Return [x, y] of the center of cell containing provided text 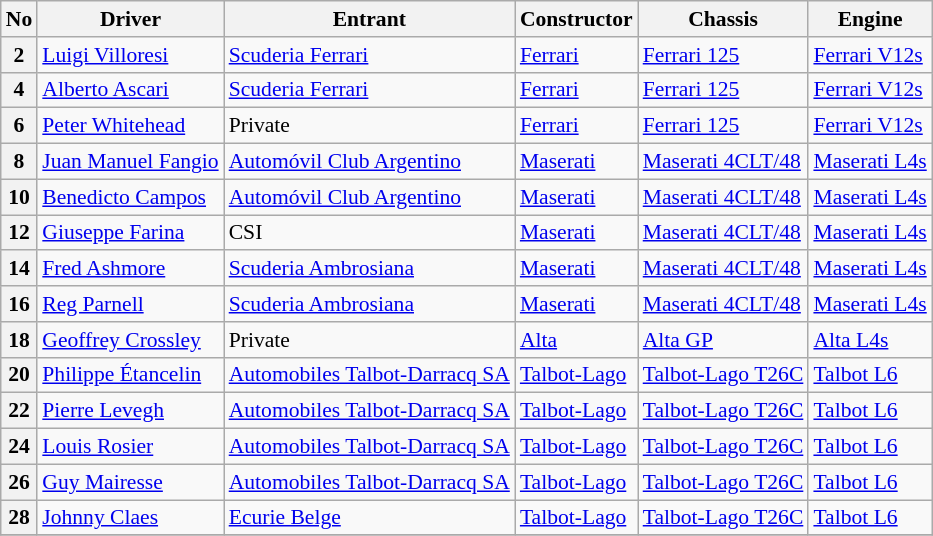
Driver [130, 19]
22 [20, 411]
Entrant [370, 19]
Alta [576, 340]
16 [20, 304]
14 [20, 269]
Constructor [576, 19]
10 [20, 197]
Giuseppe Farina [130, 233]
Johnny Claes [130, 518]
24 [20, 447]
4 [20, 90]
Luigi Villoresi [130, 55]
Philippe Étancelin [130, 375]
No [20, 19]
Chassis [724, 19]
2 [20, 55]
CSI [370, 233]
Alberto Ascari [130, 90]
20 [20, 375]
Alta GP [724, 340]
Louis Rosier [130, 447]
12 [20, 233]
Geoffrey Crossley [130, 340]
Benedicto Campos [130, 197]
Peter Whitehead [130, 126]
Fred Ashmore [130, 269]
28 [20, 518]
Alta L4s [870, 340]
6 [20, 126]
18 [20, 340]
8 [20, 162]
26 [20, 482]
Juan Manuel Fangio [130, 162]
Guy Mairesse [130, 482]
Engine [870, 19]
Ecurie Belge [370, 518]
Pierre Levegh [130, 411]
Reg Parnell [130, 304]
